Scan for the cell matching the given text and deliver its [x, y] coordinate at center. 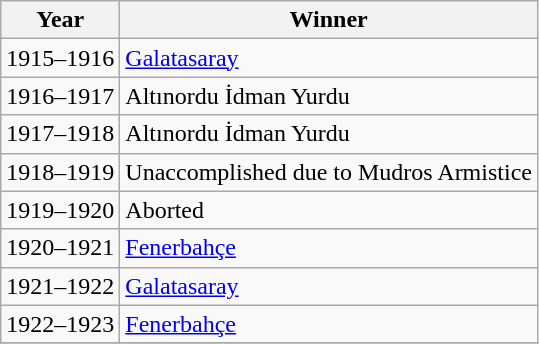
1922–1923 [60, 324]
1916–1917 [60, 96]
1917–1918 [60, 134]
Unaccomplished due to Mudros Armistice [329, 172]
1919–1920 [60, 210]
1918–1919 [60, 172]
Winner [329, 20]
Year [60, 20]
Aborted [329, 210]
1921–1922 [60, 286]
1920–1921 [60, 248]
1915–1916 [60, 58]
